Capture the cell that displays the provided text and extract its [x, y] central coordinate. 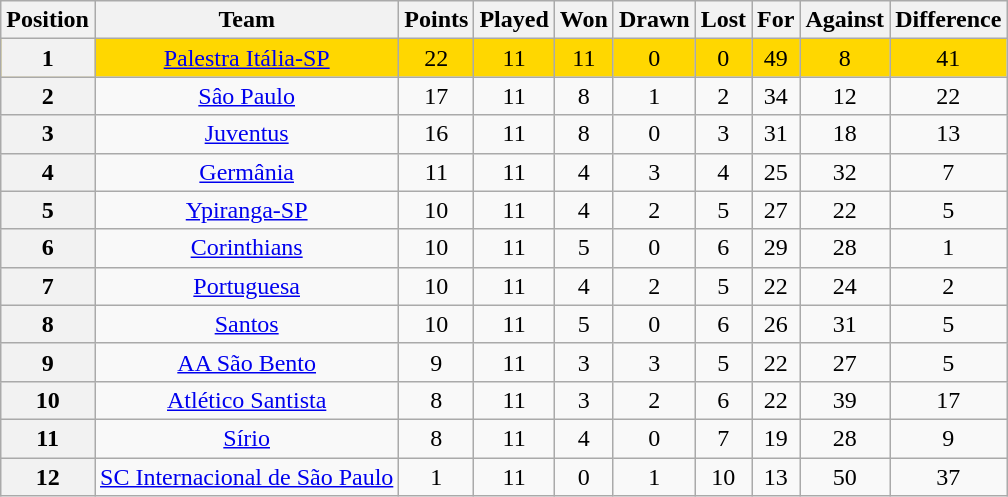
Palestra Itália-SP [246, 58]
32 [845, 172]
For [776, 20]
Position [48, 20]
Against [845, 20]
Portuguesa [246, 286]
Sírio [246, 438]
29 [776, 248]
Drawn [654, 20]
16 [436, 134]
Lost [723, 20]
41 [948, 58]
34 [776, 96]
50 [845, 477]
Won [584, 20]
Corinthians [246, 248]
25 [776, 172]
19 [776, 438]
18 [845, 134]
SC Internacional de São Paulo [246, 477]
Difference [948, 20]
Played [514, 20]
Points [436, 20]
49 [776, 58]
Juventus [246, 134]
Santos [246, 324]
AA São Bento [246, 362]
37 [948, 477]
Team [246, 20]
26 [776, 324]
Ypiranga-SP [246, 210]
Germânia [246, 172]
24 [845, 286]
Atlético Santista [246, 400]
39 [845, 400]
Sâo Paulo [246, 96]
